Return [x, y] of the center of cell containing provided text 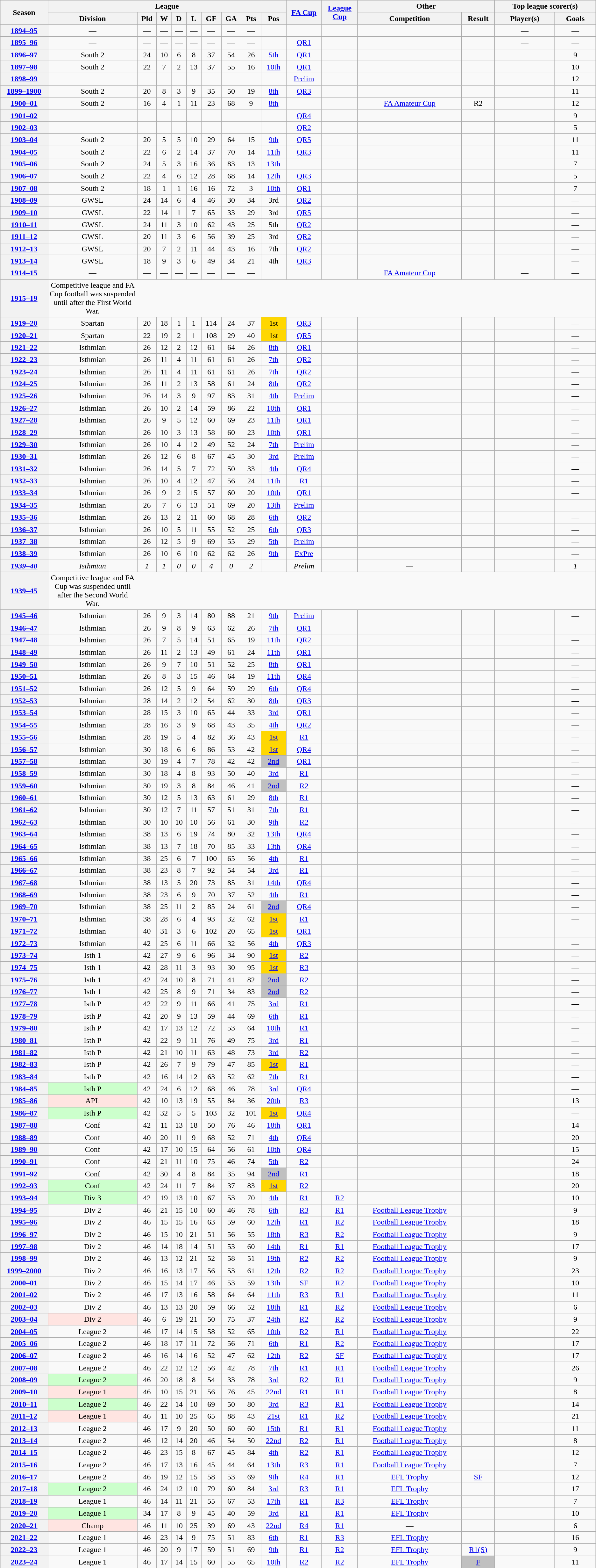
1998–99 [24, 1259]
1912–13 [24, 249]
1908–09 [24, 200]
Pts [251, 18]
2002–03 [24, 1307]
Division [92, 18]
17th [274, 1501]
1929–30 [24, 444]
1905–06 [24, 164]
1968–69 [24, 895]
97 [211, 396]
1980–81 [24, 1040]
1990–91 [24, 1161]
20th [274, 1101]
2010–11 [24, 1404]
1920–21 [24, 335]
1997–98 [24, 1246]
102 [211, 931]
1934–35 [24, 505]
2001–02 [24, 1295]
1978–79 [24, 1016]
2004–05 [24, 1331]
1895–96 [24, 43]
1933–34 [24, 493]
1922–23 [24, 359]
1982–83 [24, 1065]
19th [274, 1259]
1972–73 [24, 943]
1928–29 [24, 432]
League Cup [340, 12]
90 [251, 955]
2011–12 [24, 1416]
1952–53 [24, 701]
Competitive league and FA Cup was suspended until after the Second World War. [92, 591]
Season [24, 12]
1975–76 [24, 980]
1988–89 [24, 1137]
1991–92 [24, 1174]
1981–82 [24, 1052]
1985–86 [24, 1101]
1921–22 [24, 347]
1919–20 [24, 323]
2006–07 [24, 1355]
21st [274, 1416]
1963–64 [24, 834]
D [179, 18]
L [194, 18]
2017–18 [24, 1489]
1899–1900 [24, 91]
1993–94 [24, 1198]
48 [231, 1052]
2000–01 [24, 1283]
1900–01 [24, 103]
1995–96 [24, 1222]
2012–13 [24, 1428]
1979–80 [24, 1028]
1909–10 [24, 213]
1915–19 [24, 298]
1983–84 [24, 1077]
1967–68 [24, 883]
1925–26 [24, 396]
1976–77 [24, 992]
103 [211, 1113]
1906–07 [24, 176]
1989–90 [24, 1149]
1902–03 [24, 127]
1897–98 [24, 67]
2013–14 [24, 1441]
1923–24 [24, 372]
1996–97 [24, 1234]
1984–85 [24, 1089]
2020–21 [24, 1525]
1958–59 [24, 773]
1939–45 [24, 591]
1964–65 [24, 846]
1938–39 [24, 553]
ExPre [304, 553]
1955–56 [24, 737]
1962–63 [24, 822]
1935–36 [24, 517]
FA Cup [304, 12]
94 [251, 1174]
2023–24 [24, 1562]
1945–46 [24, 616]
1931–32 [24, 469]
2008–09 [24, 1380]
1903–04 [24, 140]
W [164, 18]
114 [211, 323]
Div 3 [92, 1198]
100 [211, 858]
1999–2000 [24, 1271]
F [478, 1562]
2019–20 [24, 1513]
1961–62 [24, 810]
2014–15 [24, 1453]
2009–10 [24, 1392]
Pos [274, 18]
1904–05 [24, 152]
1954–55 [24, 725]
1936–37 [24, 529]
1992–93 [24, 1186]
1939–40 [24, 566]
1947–48 [24, 640]
1937–38 [24, 541]
1987–88 [24, 1125]
1898–99 [24, 79]
1907–08 [24, 188]
1965–66 [24, 858]
2003–04 [24, 1319]
2016–17 [24, 1477]
1930–31 [24, 457]
1971–72 [24, 931]
2018–19 [24, 1501]
1927–28 [24, 420]
1926–27 [24, 408]
108 [211, 335]
1901–02 [24, 115]
2015–16 [24, 1465]
Other [426, 6]
GA [231, 18]
1957–58 [24, 761]
27 [164, 955]
GF [211, 18]
Competition [409, 18]
Player(s) [525, 18]
Champ [92, 1525]
2007–08 [24, 1368]
1960–61 [24, 798]
1977–78 [24, 1004]
Result [478, 18]
96 [211, 955]
1951–52 [24, 689]
1959–60 [24, 785]
Pld [147, 18]
1913–14 [24, 261]
1924–25 [24, 384]
2022–23 [24, 1550]
1974–75 [24, 967]
1910–11 [24, 225]
1911–12 [24, 237]
APL [92, 1101]
League [167, 6]
2021–22 [24, 1537]
R1(S) [478, 1550]
Top league scorer(s) [545, 6]
1932–33 [24, 481]
1970–71 [24, 919]
1950–51 [24, 676]
1914–15 [24, 273]
1953–54 [24, 713]
1946–47 [24, 628]
24th [274, 1319]
1956–57 [24, 749]
1966–67 [24, 871]
2005–06 [24, 1343]
1973–74 [24, 955]
92 [211, 871]
101 [251, 1113]
1894–95 [24, 31]
Competitive league and FA Cup football was suspended until after the First World War. [92, 298]
1969–70 [24, 907]
1986–87 [24, 1113]
1948–49 [24, 652]
1949–50 [24, 664]
1994–95 [24, 1210]
Goals [575, 18]
1896–97 [24, 55]
15th [274, 1428]
95 [251, 967]
